For the text-containing cell, return its midpoint in (X, Y) coordinate format. 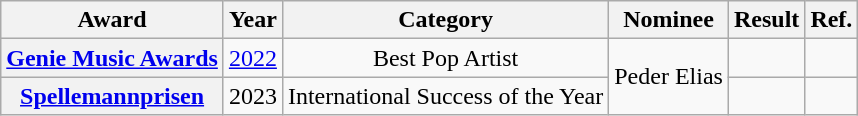
Best Pop Artist (445, 58)
Result (766, 20)
Category (445, 20)
Spellemannprisen (112, 96)
Award (112, 20)
2022 (252, 58)
Genie Music Awards (112, 58)
2023 (252, 96)
Year (252, 20)
International Success of the Year (445, 96)
Nominee (669, 20)
Peder Elias (669, 77)
Ref. (832, 20)
